Extract the [x, y] coordinate from the center of the cell holding the provided text.  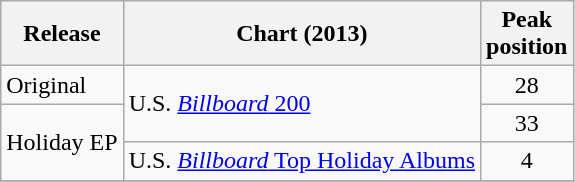
Original [62, 85]
U.S. Billboard 200 [302, 104]
4 [527, 161]
Release [62, 34]
Chart (2013) [302, 34]
28 [527, 85]
U.S. Billboard Top Holiday Albums [302, 161]
Holiday EP [62, 142]
33 [527, 123]
Peakposition [527, 34]
